Determine the (X, Y) coordinate at the center of the cell enclosing the given text.  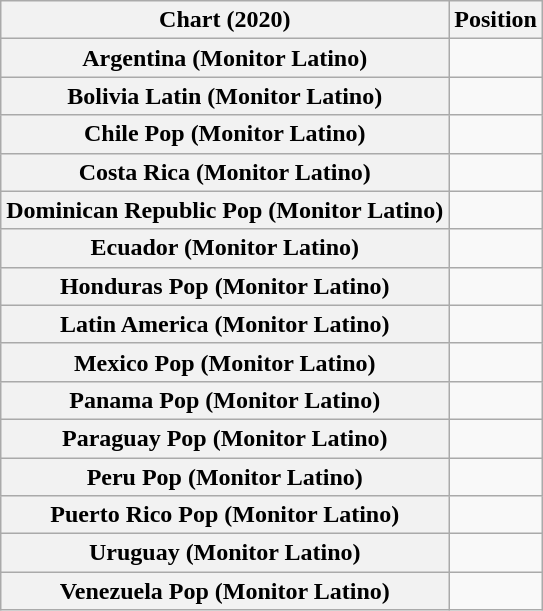
Chart (2020) (225, 20)
Venezuela Pop (Monitor Latino) (225, 591)
Panama Pop (Monitor Latino) (225, 400)
Costa Rica (Monitor Latino) (225, 172)
Puerto Rico Pop (Monitor Latino) (225, 515)
Position (496, 20)
Honduras Pop (Monitor Latino) (225, 286)
Dominican Republic Pop (Monitor Latino) (225, 210)
Argentina (Monitor Latino) (225, 58)
Latin America (Monitor Latino) (225, 324)
Ecuador (Monitor Latino) (225, 248)
Mexico Pop (Monitor Latino) (225, 362)
Uruguay (Monitor Latino) (225, 553)
Paraguay Pop (Monitor Latino) (225, 438)
Peru Pop (Monitor Latino) (225, 477)
Chile Pop (Monitor Latino) (225, 134)
Bolivia Latin (Monitor Latino) (225, 96)
